From the cell containing the given text, extract its center point as [x, y] coordinate. 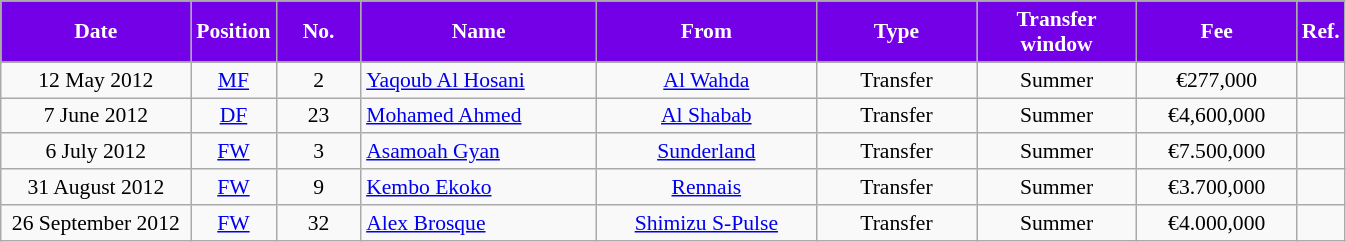
9 [318, 187]
7 June 2012 [96, 116]
23 [318, 116]
DF [234, 116]
Position [234, 32]
Rennais [706, 187]
Fee [1217, 32]
€3.700,000 [1217, 187]
Sunderland [706, 152]
No. [318, 32]
Mohamed Ahmed [478, 116]
26 September 2012 [96, 223]
Asamoah Gyan [478, 152]
From [706, 32]
6 July 2012 [96, 152]
3 [318, 152]
€4.000,000 [1217, 223]
€277,000 [1217, 80]
31 August 2012 [96, 187]
€7.500,000 [1217, 152]
Date [96, 32]
Alex Brosque [478, 223]
Kembo Ekoko [478, 187]
Name [478, 32]
Ref. [1321, 32]
Al Wahda [706, 80]
MF [234, 80]
12 May 2012 [96, 80]
Shimizu S-Pulse [706, 223]
Type [896, 32]
Transfer window [1056, 32]
Al Shabab [706, 116]
Yaqoub Al Hosani [478, 80]
€4,600,000 [1217, 116]
32 [318, 223]
2 [318, 80]
